Output the [X, Y] coordinate of the center of the cell containing the given text.  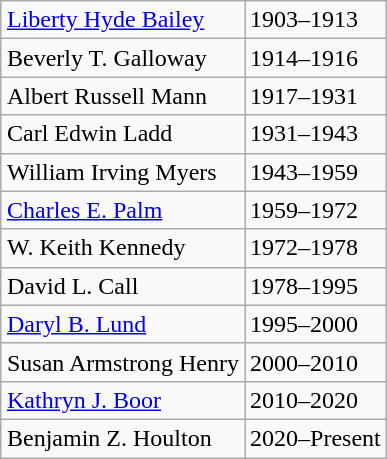
Susan Armstrong Henry [122, 362]
Liberty Hyde Bailey [122, 20]
Carl Edwin Ladd [122, 134]
1972–1978 [316, 248]
1903–1913 [316, 20]
1914–1916 [316, 58]
Daryl B. Lund [122, 324]
Kathryn J. Boor [122, 400]
Albert Russell Mann [122, 96]
William Irving Myers [122, 172]
1931–1943 [316, 134]
1943–1959 [316, 172]
1978–1995 [316, 286]
2000–2010 [316, 362]
1917–1931 [316, 96]
David L. Call [122, 286]
1959–1972 [316, 210]
Charles E. Palm [122, 210]
1995–2000 [316, 324]
2020–Present [316, 438]
2010–2020 [316, 400]
W. Keith Kennedy [122, 248]
Beverly T. Galloway [122, 58]
Benjamin Z. Houlton [122, 438]
